Find where the given text appears and provide that cell's center as [X, Y] coordinate. 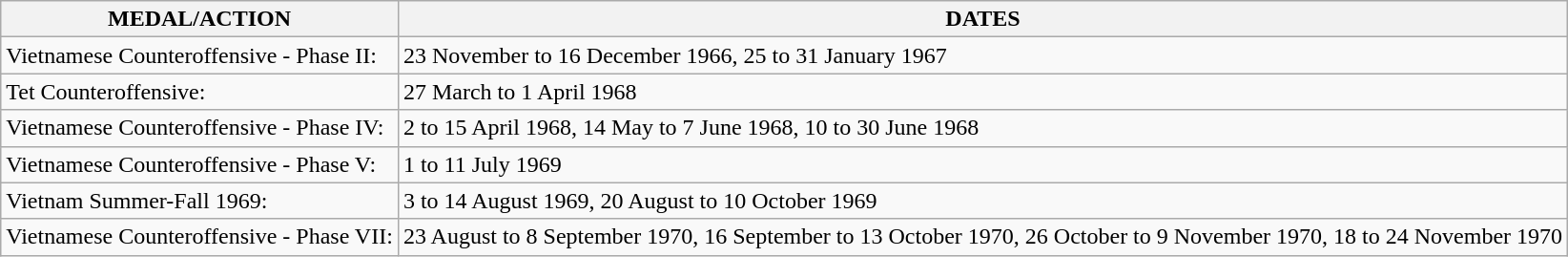
Vietnamese Counteroffensive - Phase IV: [200, 128]
Vietnam Summer-Fall 1969: [200, 201]
Tet Counteroffensive: [200, 92]
DATES [982, 19]
MEDAL/ACTION [200, 19]
Vietnamese Counteroffensive - Phase II: [200, 55]
2 to 15 April 1968, 14 May to 7 June 1968, 10 to 30 June 1968 [982, 128]
Vietnamese Counteroffensive - Phase VII: [200, 237]
23 August to 8 September 1970, 16 September to 13 October 1970, 26 October to 9 November 1970, 18 to 24 November 1970 [982, 237]
1 to 11 July 1969 [982, 164]
3 to 14 August 1969, 20 August to 10 October 1969 [982, 201]
23 November to 16 December 1966, 25 to 31 January 1967 [982, 55]
Vietnamese Counteroffensive - Phase V: [200, 164]
27 March to 1 April 1968 [982, 92]
